Locate the cell with the specified text and output its (x, y) center coordinate. 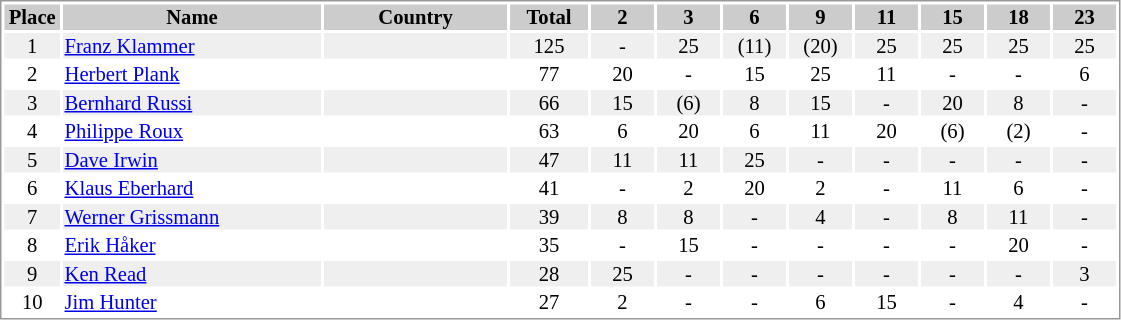
Herbert Plank (192, 75)
(2) (1018, 131)
35 (549, 245)
Ken Read (192, 274)
Jim Hunter (192, 303)
5 (32, 160)
66 (549, 103)
Erik Håker (192, 245)
Name (192, 17)
Werner Grissmann (192, 217)
Klaus Eberhard (192, 189)
Franz Klammer (192, 46)
Country (416, 17)
Philippe Roux (192, 131)
Total (549, 17)
1 (32, 46)
39 (549, 217)
28 (549, 274)
41 (549, 189)
77 (549, 75)
Place (32, 17)
23 (1084, 17)
Dave Irwin (192, 160)
10 (32, 303)
7 (32, 217)
63 (549, 131)
27 (549, 303)
18 (1018, 17)
Bernhard Russi (192, 103)
125 (549, 46)
(11) (754, 46)
(20) (820, 46)
47 (549, 160)
